Find where the given text appears and provide that cell's center as [x, y] coordinate. 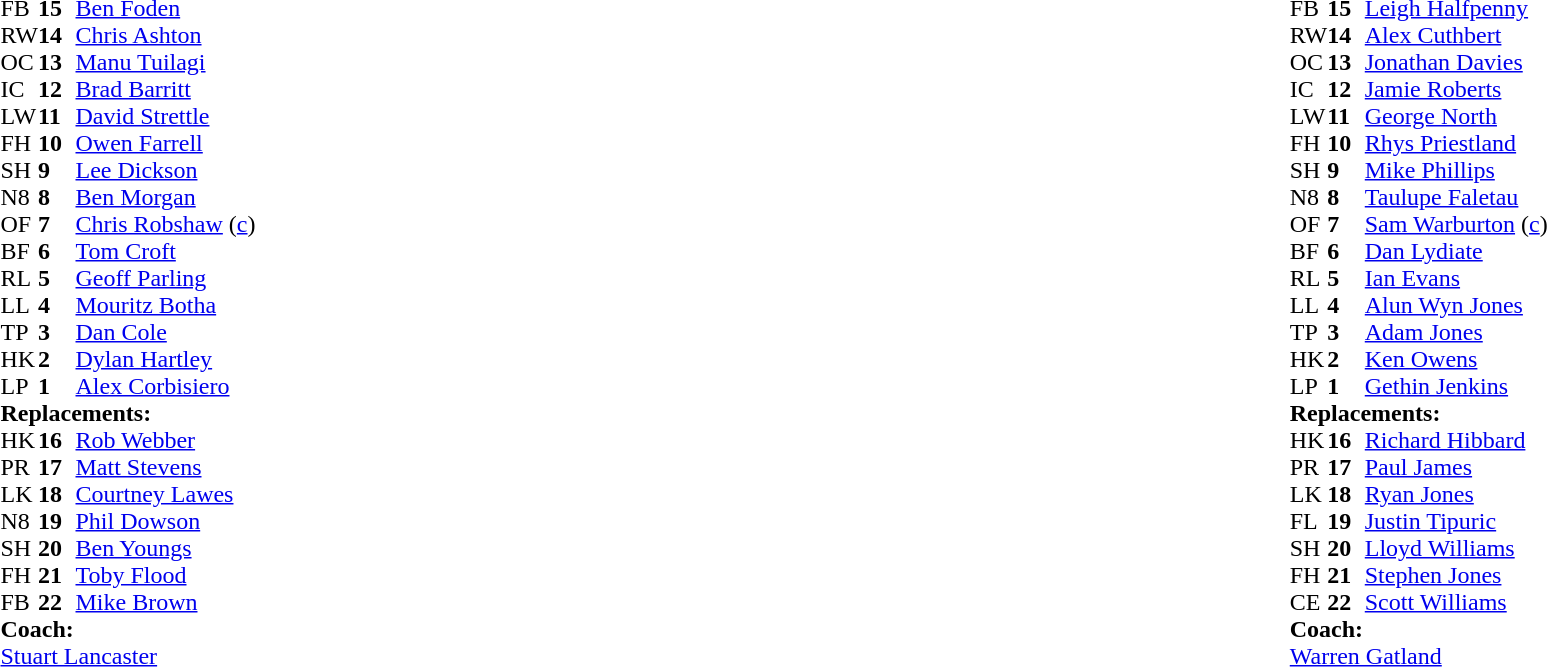
FB [19, 602]
Chris Robshaw (c) [166, 224]
Brad Barritt [166, 90]
Dylan Hartley [166, 360]
Rob Webber [166, 440]
Geoff Parling [166, 278]
Courtney Lawes [166, 494]
FL [1309, 522]
David Strettle [166, 116]
Ben Morgan [166, 198]
Alex Corbisiero [166, 386]
Toby Flood [166, 576]
Mouritz Botha [166, 306]
Phil Dowson [166, 522]
Tom Croft [166, 252]
Dan Cole [166, 332]
Lee Dickson [166, 170]
Mike Brown [166, 602]
Coach: [128, 630]
Replacements: [128, 414]
Owen Farrell [166, 144]
Matt Stevens [166, 468]
CE [1309, 602]
Chris Ashton [166, 36]
Ben Youngs [166, 548]
Manu Tuilagi [166, 62]
